Detect which cell encompasses the target text, then output its (x, y) center coordinate. 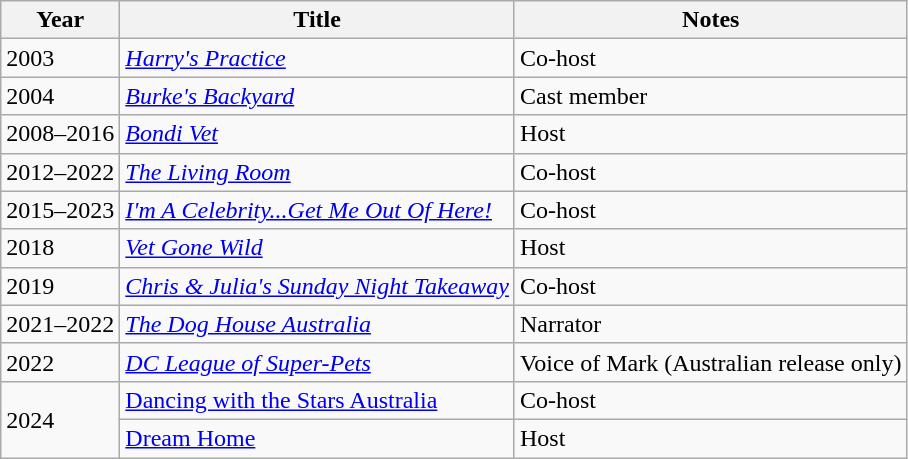
Cast member (710, 96)
2015–2023 (60, 210)
Chris & Julia's Sunday Night Takeaway (318, 286)
2022 (60, 362)
Dancing with the Stars Australia (318, 400)
I'm A Celebrity...Get Me Out Of Here! (318, 210)
The Living Room (318, 172)
Notes (710, 20)
2021–2022 (60, 324)
Vet Gone Wild (318, 248)
Narrator (710, 324)
2003 (60, 58)
Harry's Practice (318, 58)
Burke's Backyard (318, 96)
Voice of Mark (Australian release only) (710, 362)
2008–2016 (60, 134)
Dream Home (318, 438)
DC League of Super-Pets (318, 362)
2004 (60, 96)
2024 (60, 419)
The Dog House Australia (318, 324)
2019 (60, 286)
2012–2022 (60, 172)
Bondi Vet (318, 134)
2018 (60, 248)
Title (318, 20)
Year (60, 20)
